Search for the cell housing the specified text and yield its [x, y] center coordinate. 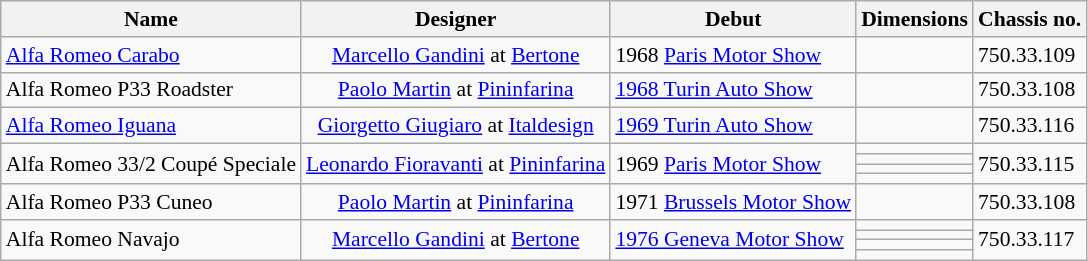
Designer [456, 19]
Giorgetto Giugiaro at Italdesign [456, 126]
Alfa Romeo P33 Roadster [151, 90]
750.33.116 [1030, 126]
1969 Paris Motor Show [733, 164]
Dimensions [914, 19]
750.33.117 [1030, 240]
1976 Geneva Motor Show [733, 240]
Chassis no. [1030, 19]
1969 Turin Auto Show [733, 126]
1968 Paris Motor Show [733, 55]
Alfa Romeo P33 Cuneo [151, 202]
Alfa Romeo Iguana [151, 126]
Alfa Romeo Navajo [151, 240]
Debut [733, 19]
1971 Brussels Motor Show [733, 202]
Alfa Romeo 33/2 Coupé Speciale [151, 164]
750.33.115 [1030, 164]
Alfa Romeo Carabo [151, 55]
Leonardo Fioravanti at Pininfarina [456, 164]
1968 Turin Auto Show [733, 90]
Name [151, 19]
750.33.109 [1030, 55]
